Determine the [x, y] coordinate at the center of the cell enclosing the given text.  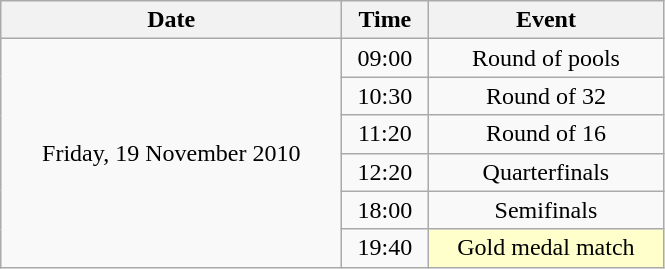
10:30 [385, 96]
12:20 [385, 172]
09:00 [385, 58]
Quarterfinals [546, 172]
Round of pools [546, 58]
Date [172, 20]
Round of 16 [546, 134]
19:40 [385, 248]
Semifinals [546, 210]
Round of 32 [546, 96]
11:20 [385, 134]
Time [385, 20]
18:00 [385, 210]
Friday, 19 November 2010 [172, 153]
Event [546, 20]
Gold medal match [546, 248]
